For the text-containing cell, return its midpoint in (x, y) coordinate format. 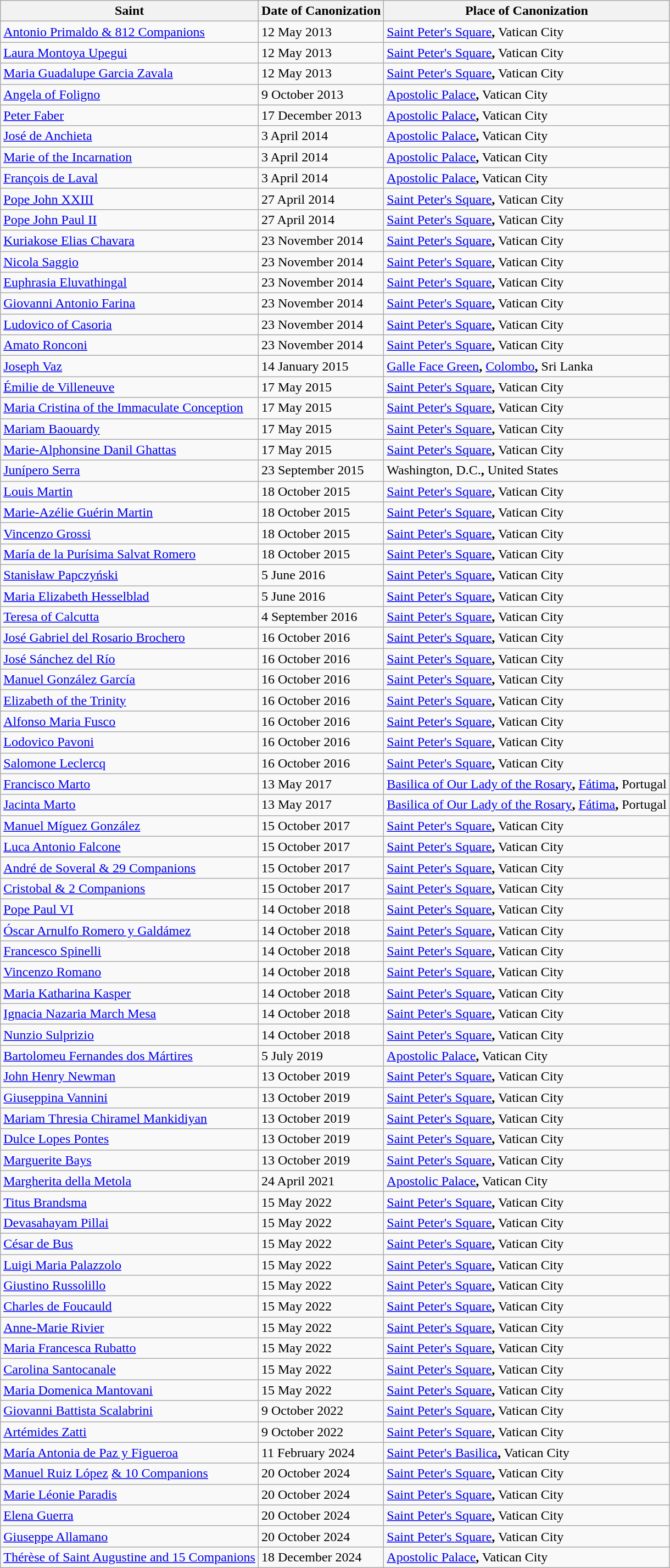
Marie Léonie Paradis (130, 1494)
Euphrasia Eluvathingal (130, 283)
María de la Purísima Salvat Romero (130, 554)
24 April 2021 (321, 1181)
Ludovico of Casoria (130, 324)
Titus Brandsma (130, 1202)
Óscar Arnulfo Romero y Galdámez (130, 931)
Cristobal & 2 Companions (130, 888)
Teresa of Calcutta (130, 617)
Lodovico Pavoni (130, 742)
Émilie de Villeneuve (130, 387)
José de Anchieta (130, 136)
Margherita della Metola (130, 1181)
Date of Canonization (321, 11)
17 December 2013 (321, 115)
Salomone Leclercq (130, 763)
César de Bus (130, 1244)
Francisco Marto (130, 784)
Angela of Foligno (130, 94)
Marie-Alphonsine Danil Ghattas (130, 450)
Alfonso Maria Fusco (130, 721)
Giuseppina Vannini (130, 1097)
Devasahayam Pillai (130, 1223)
Elena Guerra (130, 1515)
Mariam Baouardy (130, 429)
Antonio Primaldo & 812 Companions (130, 32)
Francesco Spinelli (130, 951)
Marie of the Incarnation (130, 157)
Vincenzo Romano (130, 972)
Stanisław Papczyński (130, 575)
Junípero Serra (130, 471)
Giovanni Battista Scalabrini (130, 1411)
Maria Elizabeth Hesselblad (130, 596)
André de Soveral & 29 Companions (130, 867)
Artémides Zatti (130, 1432)
Pope Paul VI (130, 909)
Bartolomeu Fernandes dos Mártires (130, 1056)
Vincenzo Grossi (130, 533)
Maria Cristina of the Immaculate Conception (130, 408)
Laura Montoya Upegui (130, 53)
Maria Francesca Rubatto (130, 1348)
Washington, D.C., United States (527, 471)
Maria Domenica Mantovani (130, 1390)
Kuriakose Elias Chavara (130, 240)
5 July 2019 (321, 1056)
Louis Martin (130, 491)
María Antonia de Paz y Figueroa (130, 1453)
Peter Faber (130, 115)
Nicola Saggio (130, 262)
Marguerite Bays (130, 1160)
Jacinta Marto (130, 805)
François de Laval (130, 178)
Ignacia Nazaria March Mesa (130, 1014)
Maria Guadalupe Garcia Zavala (130, 74)
José Sánchez del Río (130, 659)
Mariam Thresia Chiramel Mankidiyan (130, 1118)
4 September 2016 (321, 617)
Dulce Lopes Pontes (130, 1139)
18 December 2024 (321, 1557)
Nunzio Sulprizio (130, 1035)
Manuel Míguez González (130, 826)
Giuseppe Allamano (130, 1536)
Saint Peter's Basilica, Vatican City (527, 1453)
Giustino Russolillo (130, 1286)
Giovanni Antonio Farina (130, 304)
14 January 2015 (321, 366)
Manuel González García (130, 680)
Maria Katharina Kasper (130, 993)
Saint (130, 11)
Manuel Ruiz López & 10 Companions (130, 1474)
Elizabeth of the Trinity (130, 701)
José Gabriel del Rosario Brochero (130, 638)
Pope John XXIII (130, 199)
Marie-Azélie Guérin Martin (130, 512)
Galle Face Green, Colombo, Sri Lanka (527, 366)
Pope John Paul II (130, 220)
Charles de Foucauld (130, 1307)
Amato Ronconi (130, 345)
9 October 2013 (321, 94)
Luigi Maria Palazzolo (130, 1264)
Anne-Marie Rivier (130, 1328)
Carolina Santocanale (130, 1369)
Joseph Vaz (130, 366)
Place of Canonization (527, 11)
Thérèse of Saint Augustine and 15 Companions (130, 1557)
11 February 2024 (321, 1453)
23 September 2015 (321, 471)
John Henry Newman (130, 1077)
Luca Antonio Falcone (130, 847)
